Locate the cell with the specified text and output its [x, y] center coordinate. 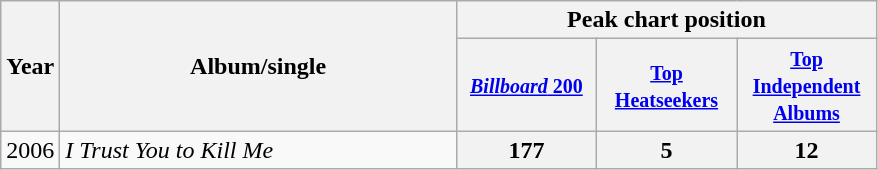
Billboard 200 [526, 85]
Top Independent Albums [806, 85]
Year [30, 66]
Top Heatseekers [666, 85]
Album/single [258, 66]
Peak chart position [666, 20]
I Trust You to Kill Me [258, 150]
177 [526, 150]
2006 [30, 150]
12 [806, 150]
5 [666, 150]
